Search for the cell housing the specified text and yield its (X, Y) center coordinate. 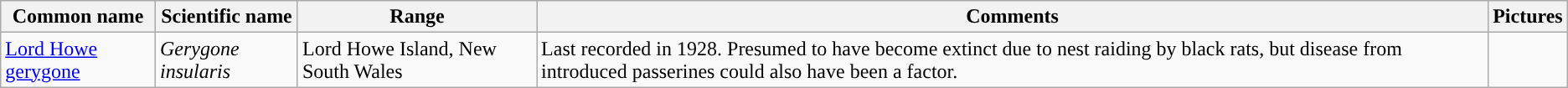
Common name (79, 17)
Comments (1013, 17)
Scientific name (226, 17)
Range (417, 17)
Lord Howe Island, New South Wales (417, 60)
Pictures (1528, 17)
Lord Howe gerygone (79, 60)
Gerygone insularis (226, 60)
